Search for the cell housing the specified text and yield its [x, y] center coordinate. 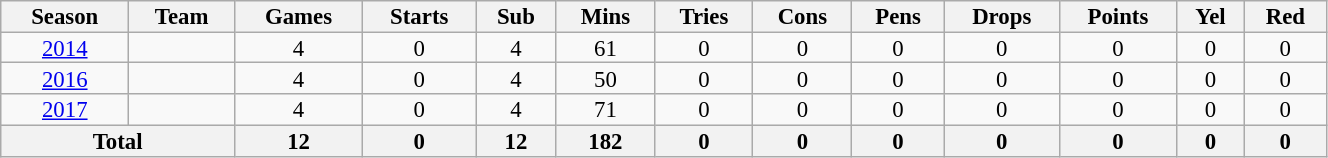
2014 [65, 48]
Starts [420, 16]
Drops [1002, 16]
Season [65, 16]
Tries [704, 16]
Total [118, 140]
61 [606, 48]
Cons [802, 16]
Mins [606, 16]
Games [299, 16]
2017 [65, 110]
71 [606, 110]
Team [182, 16]
Sub [516, 16]
Points [1118, 16]
Yel [1211, 16]
Red [1285, 16]
Pens [898, 16]
50 [606, 78]
2016 [65, 78]
182 [606, 140]
